Identify which cell holds the provided text, then report its (X, Y) central coordinate. 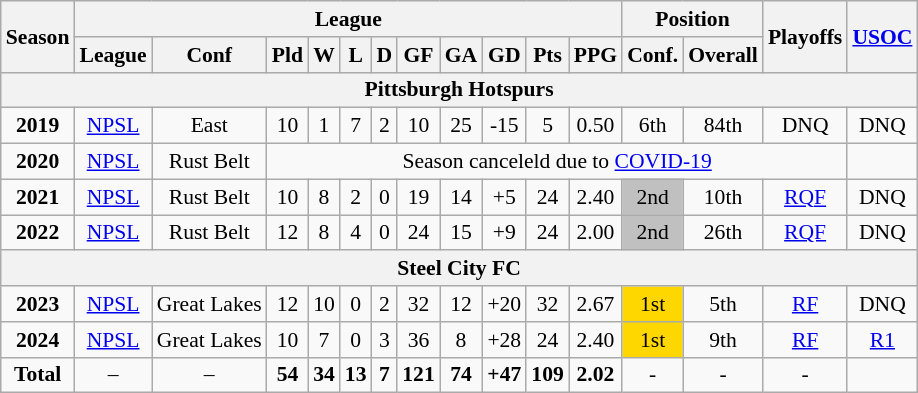
74 (462, 375)
26th (723, 233)
+9 (504, 233)
54 (288, 375)
GD (504, 55)
13 (356, 375)
Steel City FC (460, 269)
9th (723, 340)
2.02 (596, 375)
2020 (38, 162)
2021 (38, 197)
2023 (38, 304)
84th (723, 126)
2022 (38, 233)
+20 (504, 304)
GA (462, 55)
Pts (548, 55)
1 (324, 126)
+47 (504, 375)
Pittsburgh Hotspurs (460, 90)
6th (652, 126)
Total (38, 375)
D (385, 55)
Position (692, 19)
5th (723, 304)
East (210, 126)
Pld (288, 55)
GF (418, 55)
+5 (504, 197)
2.67 (596, 304)
-15 (504, 126)
14 (462, 197)
Conf (210, 55)
15 (462, 233)
Season canceleld due to COVID-19 (558, 162)
W (324, 55)
36 (418, 340)
10th (723, 197)
4 (356, 233)
121 (418, 375)
L (356, 55)
19 (418, 197)
2.00 (596, 233)
R1 (882, 340)
3 (385, 340)
0.50 (596, 126)
Conf. (652, 55)
34 (324, 375)
25 (462, 126)
2019 (38, 126)
PPG (596, 55)
Season (38, 36)
+28 (504, 340)
USOC (882, 36)
5 (548, 126)
2024 (38, 340)
Playoffs (805, 36)
109 (548, 375)
Overall (723, 55)
